Pinpoint the cell where the given text exists, returning its (x, y) midpoint coordinate. 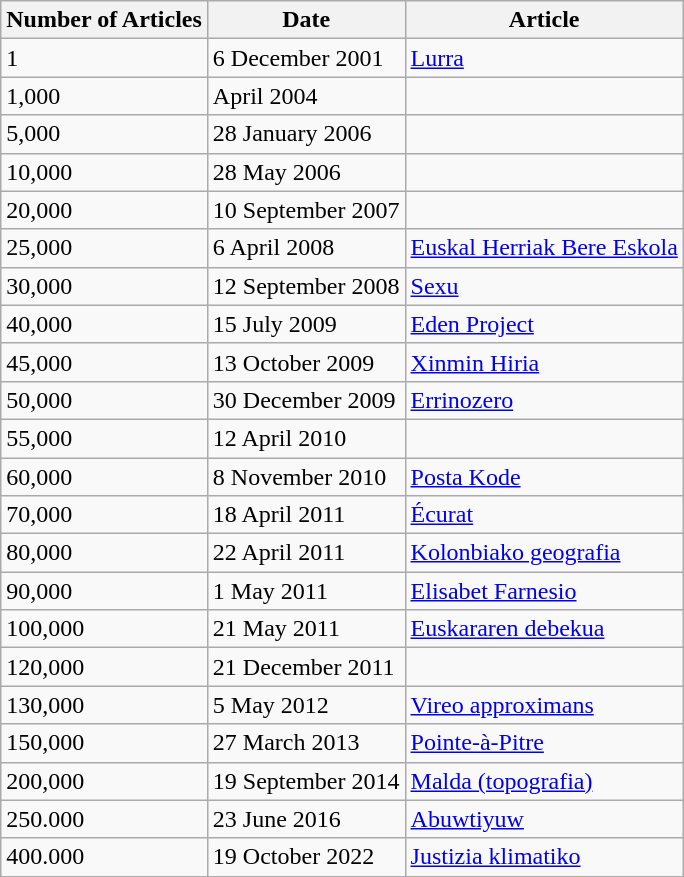
12 September 2008 (306, 286)
20,000 (104, 210)
250.000 (104, 819)
19 September 2014 (306, 781)
Abuwtiyuw (544, 819)
Article (544, 20)
30 December 2009 (306, 400)
55,000 (104, 438)
Sexu (544, 286)
Posta Kode (544, 477)
1,000 (104, 96)
Number of Articles (104, 20)
6 December 2001 (306, 58)
Malda (topografia) (544, 781)
15 July 2009 (306, 324)
Lurra (544, 58)
18 April 2011 (306, 515)
Écurat (544, 515)
5,000 (104, 134)
60,000 (104, 477)
Kolonbiako geografia (544, 553)
5 May 2012 (306, 705)
1 (104, 58)
Errinozero (544, 400)
200,000 (104, 781)
28 May 2006 (306, 172)
21 December 2011 (306, 667)
80,000 (104, 553)
70,000 (104, 515)
Euskal Herriak Bere Eskola (544, 248)
130,000 (104, 705)
30,000 (104, 286)
150,000 (104, 743)
13 October 2009 (306, 362)
45,000 (104, 362)
90,000 (104, 591)
10,000 (104, 172)
Vireo approximans (544, 705)
25,000 (104, 248)
Elisabet Farnesio (544, 591)
1 May 2011 (306, 591)
10 September 2007 (306, 210)
40,000 (104, 324)
April 2004 (306, 96)
50,000 (104, 400)
120,000 (104, 667)
23 June 2016 (306, 819)
12 April 2010 (306, 438)
Date (306, 20)
Eden Project (544, 324)
19 October 2022 (306, 857)
22 April 2011 (306, 553)
Pointe-à-Pitre (544, 743)
Justizia klimatiko (544, 857)
27 March 2013 (306, 743)
400.000 (104, 857)
8 November 2010 (306, 477)
Euskararen debekua (544, 629)
28 January 2006 (306, 134)
100,000 (104, 629)
6 April 2008 (306, 248)
Xinmin Hiria (544, 362)
21 May 2011 (306, 629)
